Extract the [x, y] coordinate from the center of the cell holding the provided text.  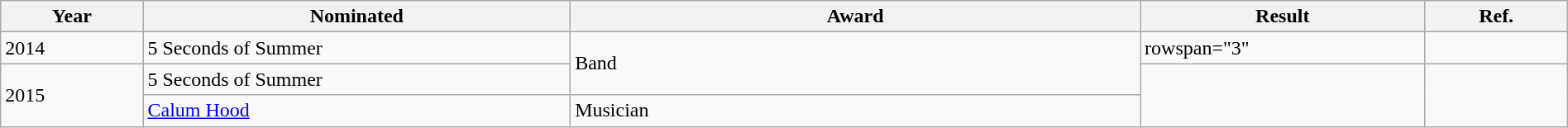
Musician [855, 111]
Result [1283, 17]
Calum Hood [357, 111]
Band [855, 64]
Ref. [1496, 17]
rowspan="3" [1283, 48]
Nominated [357, 17]
2014 [72, 48]
Year [72, 17]
Award [855, 17]
2015 [72, 95]
